For the text-containing cell, return its midpoint in [x, y] coordinate format. 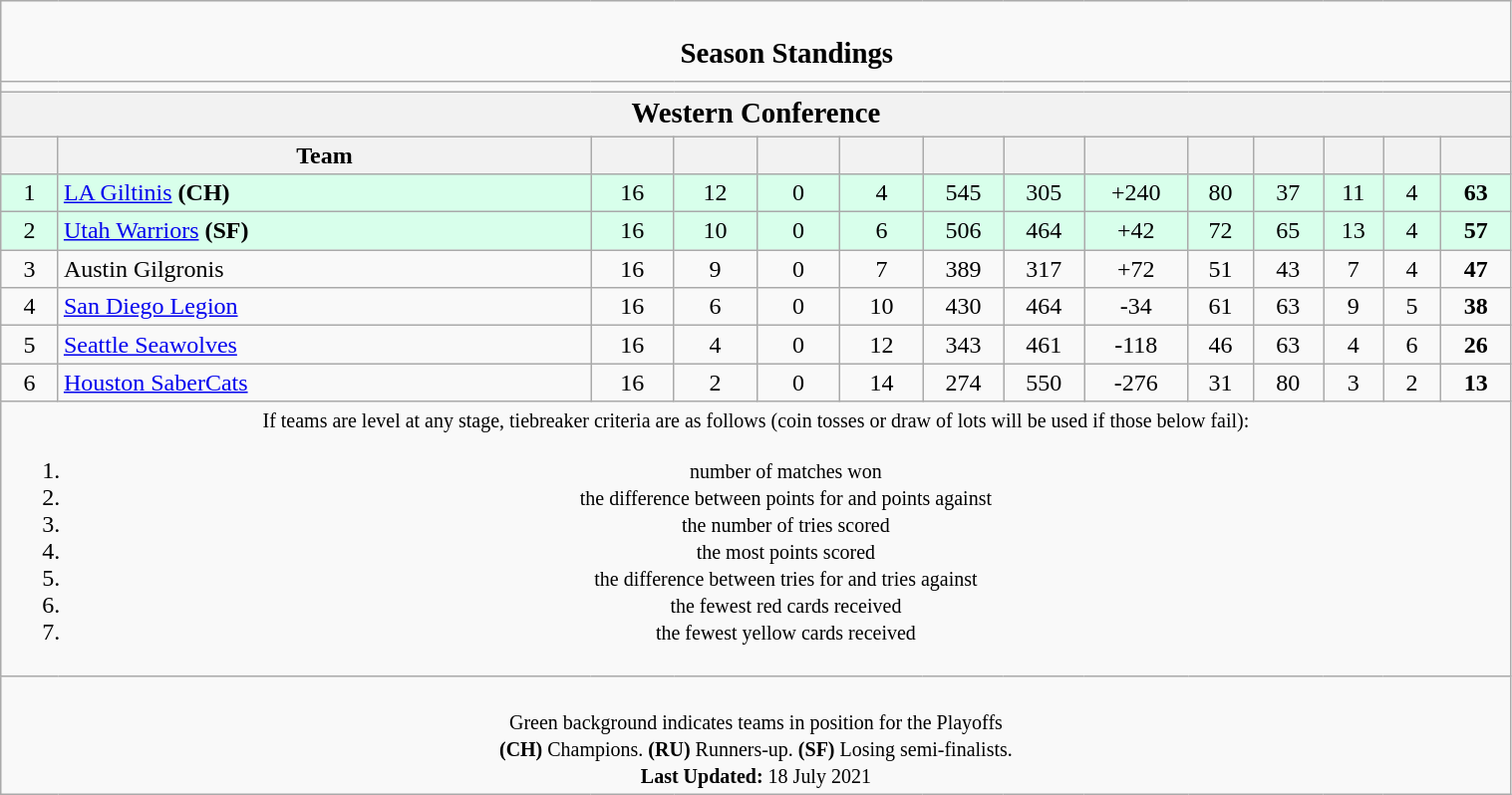
51 [1220, 269]
-34 [1136, 307]
LA Giltinis (CH) [324, 193]
37 [1288, 193]
65 [1288, 231]
46 [1220, 345]
Green background indicates teams in position for the Playoffs (CH) Champions. (RU) Runners-up. (SF) Losing semi-finalists. Last Updated: 18 July 2021 [756, 735]
San Diego Legion [324, 307]
317 [1045, 269]
Houston SaberCats [324, 383]
274 [963, 383]
+240 [1136, 193]
31 [1220, 383]
Utah Warriors (SF) [324, 231]
57 [1475, 231]
545 [963, 193]
550 [1045, 383]
26 [1475, 345]
43 [1288, 269]
61 [1220, 307]
389 [963, 269]
38 [1475, 307]
+72 [1136, 269]
Seattle Seawolves [324, 345]
461 [1045, 345]
Team [324, 154]
430 [963, 307]
Austin Gilgronis [324, 269]
-118 [1136, 345]
47 [1475, 269]
506 [963, 231]
14 [881, 383]
+42 [1136, 231]
72 [1220, 231]
-276 [1136, 383]
305 [1045, 193]
Western Conference [756, 114]
1 [30, 193]
11 [1354, 193]
343 [963, 345]
